Scan for the cell matching the given text and deliver its [x, y] coordinate at center. 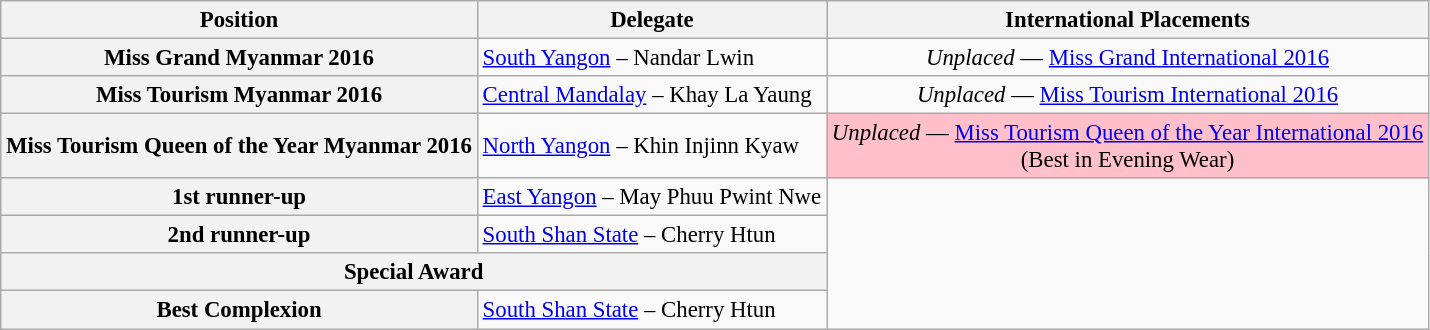
Delegate [652, 20]
Position [240, 20]
North Yangon – Khin Injinn Kyaw [652, 146]
Unplaced — Miss Grand International 2016 [1127, 58]
International Placements [1127, 20]
Central Mandalay – Khay La Yaung [652, 95]
Unplaced — Miss Tourism International 2016 [1127, 95]
1st runner-up [240, 197]
Miss Tourism Myanmar 2016 [240, 95]
Best Complexion [240, 310]
Unplaced — Miss Tourism Queen of the Year International 2016(Best in Evening Wear) [1127, 146]
2nd runner-up [240, 235]
Miss Grand Myanmar 2016 [240, 58]
South Yangon – Nandar Lwin [652, 58]
East Yangon – May Phuu Pwint Nwe [652, 197]
Miss Tourism Queen of the Year Myanmar 2016 [240, 146]
Special Award [414, 273]
